Output the [X, Y] coordinate of the center of the cell containing the given text.  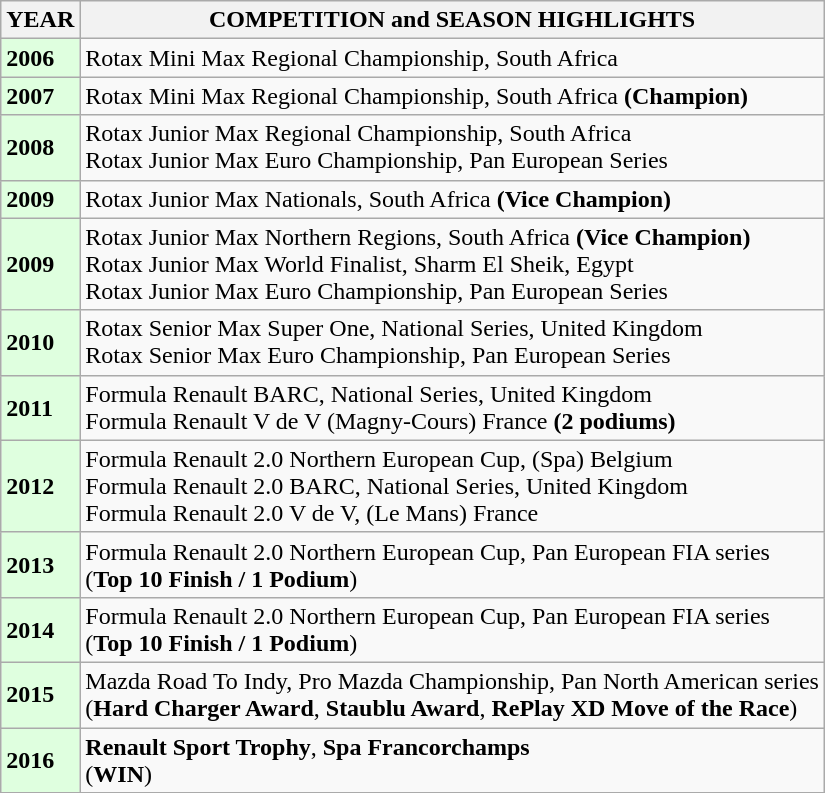
2014 [40, 630]
2011 [40, 408]
Renault Sport Trophy, Spa Francorchamps(WIN) [452, 760]
2006 [40, 58]
2010 [40, 342]
2008 [40, 148]
2012 [40, 486]
Rotax Junior Max Nationals, South Africa (Vice Champion) [452, 199]
2013 [40, 564]
Formula Renault BARC, National Series, United KingdomFormula Renault V de V (Magny-Cours) France (2 podiums) [452, 408]
Rotax Mini Max Regional Championship, South Africa [452, 58]
YEAR [40, 20]
2016 [40, 760]
2015 [40, 694]
Rotax Junior Max Regional Championship, South AfricaRotax Junior Max Euro Championship, Pan European Series [452, 148]
Rotax Senior Max Super One, National Series, United KingdomRotax Senior Max Euro Championship, Pan European Series [452, 342]
Rotax Mini Max Regional Championship, South Africa (Champion) [452, 96]
COMPETITION and SEASON HIGHLIGHTS [452, 20]
2007 [40, 96]
Mazda Road To Indy, Pro Mazda Championship, Pan North American series(Hard Charger Award, Staublu Award, RePlay XD Move of the Race) [452, 694]
